Pinpoint the cell where the given text exists, returning its (X, Y) midpoint coordinate. 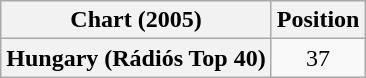
Chart (2005) (136, 20)
Hungary (Rádiós Top 40) (136, 58)
37 (318, 58)
Position (318, 20)
